Extract the (x, y) coordinate from the center of the cell holding the provided text.  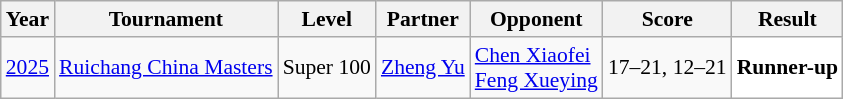
Chen Xiaofei Feng Xueying (536, 68)
17–21, 12–21 (668, 68)
Zheng Yu (423, 68)
Score (668, 19)
Ruichang China Masters (166, 68)
Level (327, 19)
Tournament (166, 19)
Year (28, 19)
Partner (423, 19)
2025 (28, 68)
Opponent (536, 19)
Runner-up (788, 68)
Result (788, 19)
Super 100 (327, 68)
